Determine the (X, Y) coordinate at the center of the cell enclosing the given text.  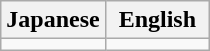
Japanese (53, 20)
English (157, 20)
